Extract the [X, Y] coordinate from the center of the cell holding the provided text.  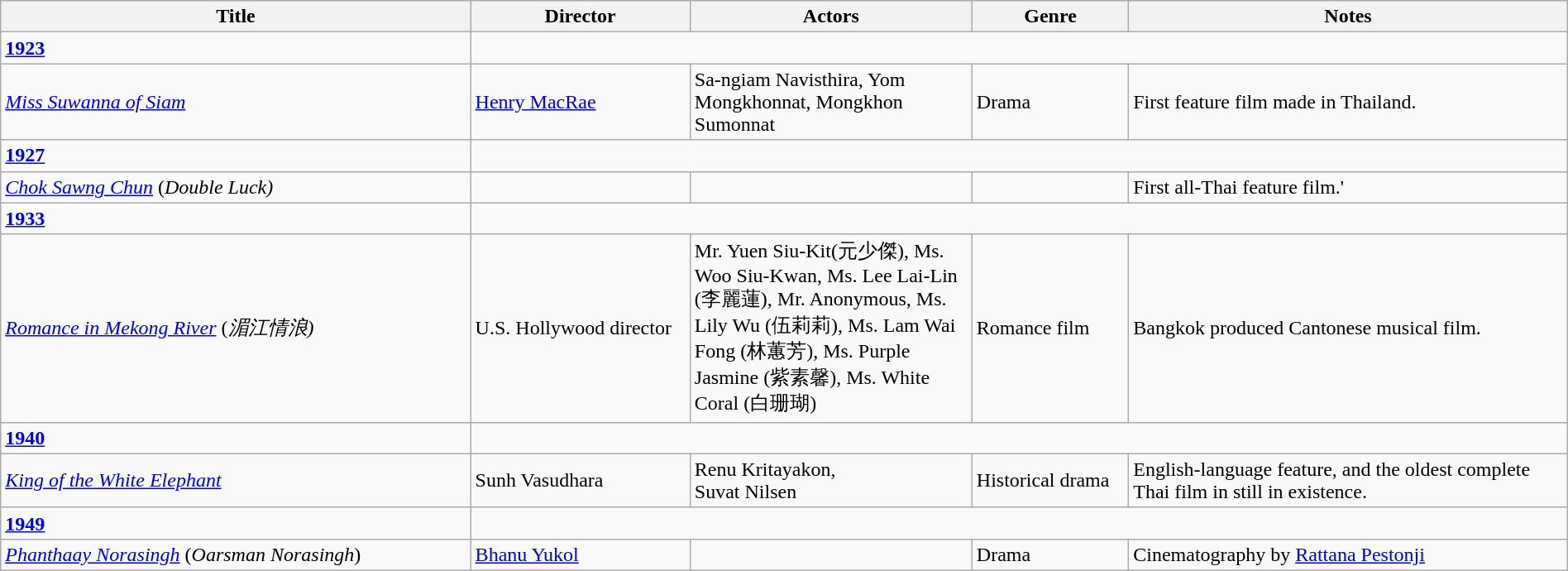
1949 [236, 523]
1933 [236, 218]
First feature film made in Thailand. [1348, 102]
First all-Thai feature film.' [1348, 187]
Miss Suwanna of Siam [236, 102]
Romance in Mekong River (湄江情浪) [236, 328]
Sa-ngiam Navisthira, Yom Mongkhonnat, Mongkhon Sumonnat [830, 102]
Chok Sawng Chun (Double Luck) [236, 187]
Sunh Vasudhara [581, 480]
1940 [236, 438]
Bhanu Yukol [581, 554]
Henry MacRae [581, 102]
Notes [1348, 17]
Historical drama [1050, 480]
Renu Kritayakon,Suvat Nilsen [830, 480]
Cinematography by Rattana Pestonji [1348, 554]
Director [581, 17]
Genre [1050, 17]
1923 [236, 48]
Romance film [1050, 328]
Title [236, 17]
U.S. Hollywood director [581, 328]
Actors [830, 17]
Phanthaay Norasingh (Oarsman Norasingh) [236, 554]
1927 [236, 156]
Bangkok produced Cantonese musical film. [1348, 328]
King of the White Elephant [236, 480]
English-language feature, and the oldest complete Thai film in still in existence. [1348, 480]
